Identify which cell holds the provided text, then report its [X, Y] central coordinate. 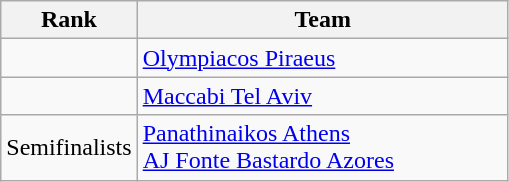
Rank [69, 20]
Maccabi Tel Aviv [322, 96]
Panathinaikos Athens AJ Fonte Bastardo Azores [322, 148]
Team [322, 20]
Olympiacos Piraeus [322, 58]
Semifinalists [69, 148]
